Determine the [x, y] coordinate at the center of the cell enclosing the given text.  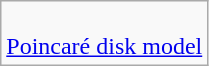
Poincaré disk model [104, 34]
